Search for the cell housing the specified text and yield its (X, Y) center coordinate. 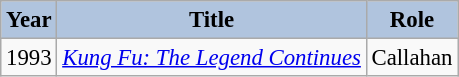
1993 (29, 58)
Title (212, 20)
Year (29, 20)
Kung Fu: The Legend Continues (212, 58)
Callahan (412, 58)
Role (412, 20)
